Scan for the cell matching the given text and deliver its [x, y] coordinate at center. 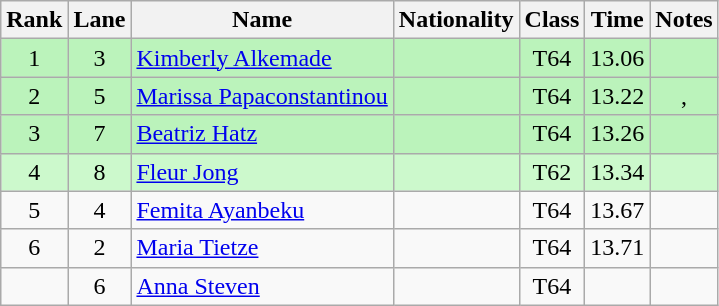
13.34 [618, 172]
1 [34, 58]
Nationality [456, 20]
13.06 [618, 58]
Notes [684, 20]
Beatriz Hatz [262, 134]
, [684, 96]
13.67 [618, 210]
Lane [100, 20]
Kimberly Alkemade [262, 58]
Maria Tietze [262, 248]
Time [618, 20]
Class [552, 20]
13.26 [618, 134]
13.22 [618, 96]
Rank [34, 20]
7 [100, 134]
T62 [552, 172]
8 [100, 172]
Fleur Jong [262, 172]
Name [262, 20]
13.71 [618, 248]
Anna Steven [262, 286]
Femita Ayanbeku [262, 210]
Marissa Papaconstantinou [262, 96]
